Find where the given text appears and provide that cell's center as (X, Y) coordinate. 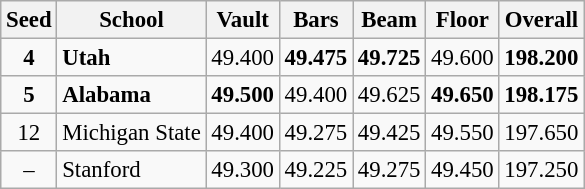
49.225 (316, 170)
4 (29, 58)
197.650 (542, 133)
49.475 (316, 58)
49.650 (462, 95)
Michigan State (132, 133)
49.450 (462, 170)
49.425 (390, 133)
Bars (316, 20)
49.725 (390, 58)
Utah (132, 58)
Alabama (132, 95)
Stanford (132, 170)
49.300 (242, 170)
Floor (462, 20)
49.600 (462, 58)
49.550 (462, 133)
Beam (390, 20)
198.200 (542, 58)
198.175 (542, 95)
Vault (242, 20)
School (132, 20)
49.500 (242, 95)
197.250 (542, 170)
5 (29, 95)
12 (29, 133)
Overall (542, 20)
– (29, 170)
Seed (29, 20)
49.625 (390, 95)
